Capture the cell that displays the provided text and extract its [x, y] central coordinate. 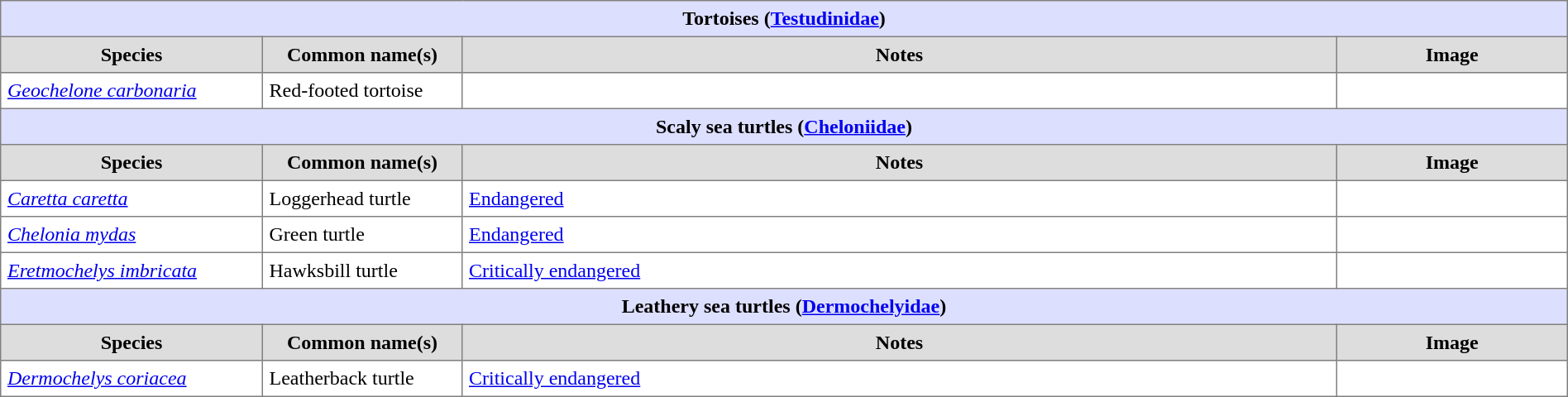
Hawksbill turtle [362, 270]
Caretta caretta [131, 198]
Scaly sea turtles (Cheloniidae) [784, 127]
Tortoises (Testudinidae) [784, 19]
Leathery sea turtles (Dermochelyidae) [784, 307]
Red-footed tortoise [362, 91]
Geochelone carbonaria [131, 91]
Chelonia mydas [131, 235]
Loggerhead turtle [362, 198]
Dermochelys coriacea [131, 379]
Eretmochelys imbricata [131, 270]
Leatherback turtle [362, 379]
Green turtle [362, 235]
